Find where the given text appears and provide that cell's center as (X, Y) coordinate. 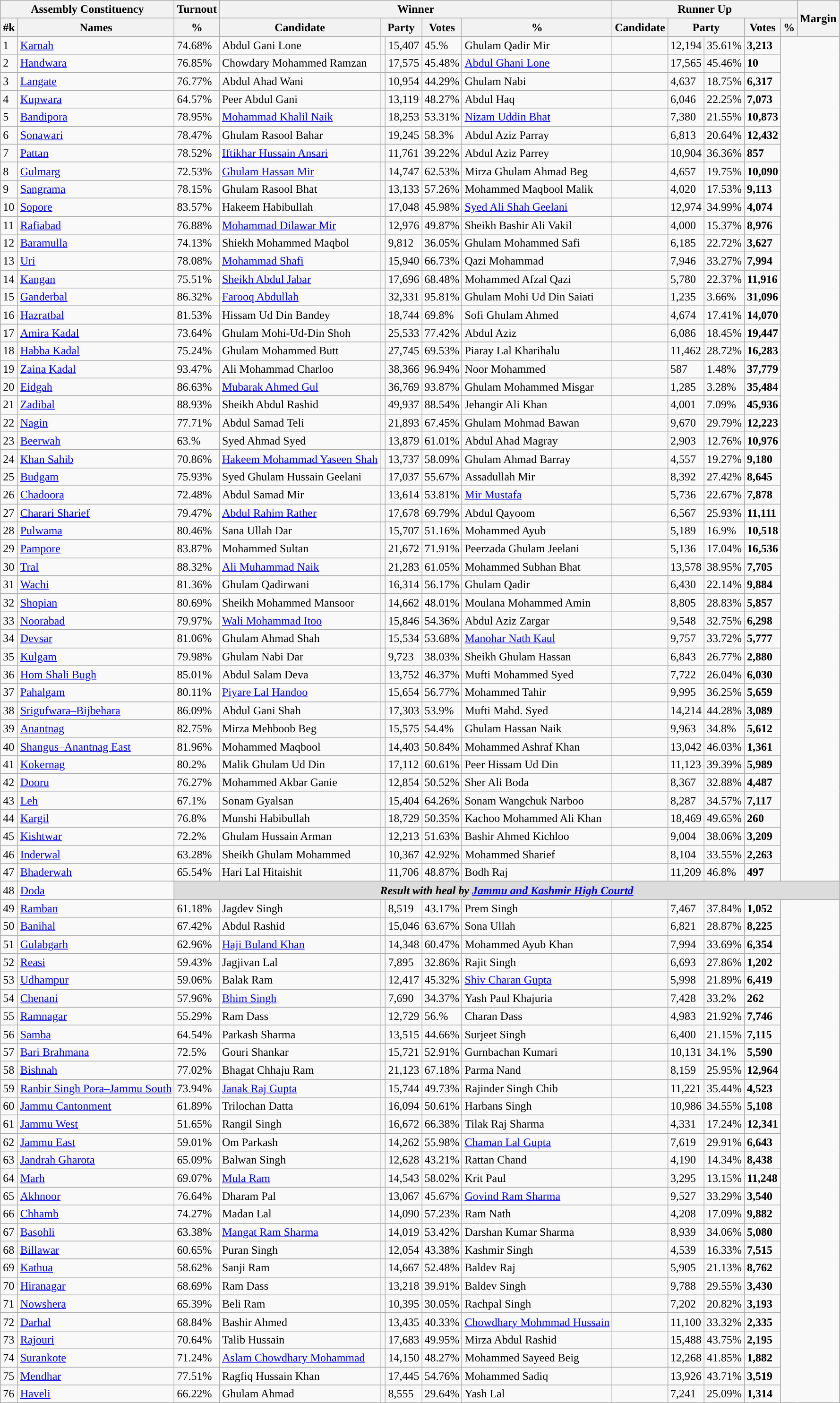
Bodh Raj (537, 873)
34 (9, 639)
14,747 (403, 171)
Ramnagar (96, 1016)
Inderwal (96, 855)
43.38% (442, 1250)
3,089 (763, 710)
Shiekh Mohammed Maqbol (300, 243)
4,674 (686, 315)
Billawar (96, 1250)
22.25% (725, 99)
64.26% (442, 801)
5,998 (686, 980)
Sher Ali Boda (537, 782)
74.13% (197, 243)
Baramulla (96, 243)
Piaray Lal Kharihalu (537, 351)
29.55% (725, 1286)
32,331 (403, 297)
6,843 (686, 657)
43.75% (725, 1340)
Qazi Mohammad (537, 261)
63.28% (197, 855)
56 (9, 1034)
33.69% (725, 944)
6,046 (686, 99)
Assadullah Mir (537, 477)
67.1% (197, 801)
59.06% (197, 980)
Kupwara (96, 99)
9,884 (763, 585)
5,989 (763, 764)
29.64% (442, 1394)
31,096 (763, 297)
86.63% (197, 387)
Zaina Kadal (96, 369)
3.28% (725, 387)
53.9% (442, 710)
Sheikh Abdul Rashid (300, 405)
14 (9, 279)
Shangus–Anantnag East (96, 746)
46.37% (442, 675)
Baldev Raj (537, 1268)
Sheikh Bashir Ali Vakil (537, 225)
13,515 (403, 1034)
18,469 (686, 819)
21.55% (725, 117)
32.88% (725, 782)
18.75% (725, 81)
37.84% (725, 908)
42.92% (442, 855)
19,245 (403, 135)
Noor Mohammed (537, 369)
57.96% (197, 998)
Ghulam Hassan Mir (300, 171)
45 (9, 837)
Ram Nath (537, 1214)
Mohammed Sadiq (537, 1376)
36,769 (403, 387)
11,706 (403, 873)
8,762 (763, 1268)
8,939 (686, 1232)
15.37% (725, 225)
65 (9, 1196)
Abdul Samad Teli (300, 423)
Beerwah (96, 441)
Abdul Salam Deva (300, 675)
54.36% (442, 621)
Bishnah (96, 1070)
6,430 (686, 585)
69.79% (442, 513)
32 (9, 603)
Abdul Rashid (300, 926)
10,395 (403, 1304)
3,627 (763, 243)
17,683 (403, 1340)
55.98% (442, 1142)
Sona Ullah (537, 926)
34.1% (725, 1052)
77.51% (197, 1376)
11,916 (763, 279)
71 (9, 1304)
Ghulam Mohammed Misgar (537, 387)
Sheikh Abdul Jabar (300, 279)
Gurnbachan Kumari (537, 1052)
Harbans Singh (537, 1106)
Pahalgam (96, 693)
12,054 (403, 1250)
Pattan (96, 153)
7,202 (686, 1304)
60.65% (197, 1250)
Abdul Aziz (537, 333)
Talib Hussain (300, 1340)
10,518 (763, 531)
41 (9, 764)
9,757 (686, 639)
4,657 (686, 171)
52 (9, 962)
Assembly Constituency (87, 9)
30 (9, 567)
18,253 (403, 117)
Ghulam Qadir Mir (537, 45)
76.88% (197, 225)
11,221 (686, 1088)
15,407 (403, 45)
3 (9, 81)
70.64% (197, 1340)
63.67% (442, 926)
13,218 (403, 1286)
Ghulam Ahmad Barray (537, 459)
93.87% (442, 387)
15,488 (686, 1340)
81.53% (197, 315)
76 (9, 1394)
66 (9, 1214)
50.61% (442, 1106)
Kargil (96, 819)
43.17% (442, 908)
60 (9, 1106)
39.39% (725, 764)
Karnah (96, 45)
17.41% (725, 315)
19,447 (763, 333)
Gulabgarh (96, 944)
2,263 (763, 855)
78.52% (197, 153)
262 (763, 998)
49.73% (442, 1088)
10,986 (686, 1106)
6,317 (763, 81)
8,519 (403, 908)
Mubarak Ahmed Gul (300, 387)
Samba (96, 1034)
74.27% (197, 1214)
Mohammed Ayub Khan (537, 944)
Hazratbal (96, 315)
64.57% (197, 99)
13 (9, 261)
Balak Ram (300, 980)
1,361 (763, 746)
13,119 (403, 99)
7,619 (686, 1142)
Mohammed Ashraf Khan (537, 746)
Sofi Ghulam Ahmed (537, 315)
7.09% (725, 405)
Mohammed Maqbool (300, 746)
13,879 (403, 441)
Rajit Singh (537, 962)
5,080 (763, 1232)
6,185 (686, 243)
Abdul Aziz Parray (537, 135)
25.95% (725, 1070)
49 (9, 908)
10,873 (763, 117)
7,895 (403, 962)
66.38% (442, 1124)
7,117 (763, 801)
66.73% (442, 261)
86.32% (197, 297)
46.8% (725, 873)
48.87% (442, 873)
33.27% (725, 261)
Jammu West (96, 1124)
Nagin (96, 423)
88.32% (197, 567)
21.13% (725, 1268)
Bashir Ahmed (300, 1322)
49.87% (442, 225)
52.91% (442, 1052)
57.23% (442, 1214)
14,090 (403, 1214)
Darshan Kumar Sharma (537, 1232)
10,976 (763, 441)
Chenani (96, 998)
Charari Sharief (96, 513)
Turnout (197, 9)
34.37% (442, 998)
Ganderbal (96, 297)
70.86% (197, 459)
61.01% (442, 441)
Banihal (96, 926)
70 (9, 1286)
65.54% (197, 873)
Balwan Singh (300, 1160)
53.31% (442, 117)
19 (9, 369)
88.54% (442, 405)
Abdul Ahad Magray (537, 441)
75.93% (197, 477)
21,283 (403, 567)
14.34% (725, 1160)
8,438 (763, 1160)
Handwara (96, 63)
Abdul Samad Mir (300, 495)
3,193 (763, 1304)
5,590 (763, 1052)
37 (9, 693)
Bhim Singh (300, 998)
78.95% (197, 117)
7,746 (763, 1016)
5,612 (763, 728)
34.99% (725, 207)
17,112 (403, 764)
45.32% (442, 980)
35 (9, 657)
9,670 (686, 423)
24 (9, 459)
9,995 (686, 693)
Mufti Mohammed Syed (537, 675)
Haveli (96, 1394)
63 (9, 1160)
15,707 (403, 531)
Mohammed Sultan (300, 549)
13,752 (403, 675)
9,963 (686, 728)
44 (9, 819)
Hakeem Mohammad Yaseen Shah (300, 459)
Mir Mustafa (537, 495)
9,812 (403, 243)
Chadoora (96, 495)
13,435 (403, 1322)
27 (9, 513)
Madan Lal (300, 1214)
17,445 (403, 1376)
Syed Ahmad Syed (300, 441)
Janak Raj Gupta (300, 1088)
15,846 (403, 621)
Gouri Shankar (300, 1052)
14,543 (403, 1178)
4,000 (686, 225)
36.05% (442, 243)
6,567 (686, 513)
60.47% (442, 944)
9 (9, 189)
7,690 (403, 998)
Ranbir Singh Pora–Jammu South (96, 1088)
17.53% (725, 189)
Jagjivan Lal (300, 962)
Mohammad Khalil Naik (300, 117)
77.42% (442, 333)
13,614 (403, 495)
73.94% (197, 1088)
8,287 (686, 801)
93.47% (197, 369)
12,223 (763, 423)
15,534 (403, 639)
Aslam Chowdhary Mohammad (300, 1358)
Munshi Habibullah (300, 819)
38.06% (725, 837)
Wachi (96, 585)
Mohammed Afzal Qazi (537, 279)
Peerzada Ghulam Jeelani (537, 549)
Peer Hissam Ud Din (537, 764)
Tral (96, 567)
58.02% (442, 1178)
14,019 (403, 1232)
5,659 (763, 693)
Chhamb (96, 1214)
Langate (96, 81)
16,536 (763, 549)
48 (9, 890)
22.72% (725, 243)
57.26% (442, 189)
1,314 (763, 1394)
21.92% (725, 1016)
Kachoo Mohammed Ali Khan (537, 819)
67 (9, 1232)
17.09% (725, 1214)
Sangrama (96, 189)
59 (9, 1088)
42 (9, 782)
61 (9, 1124)
27,745 (403, 351)
15,404 (403, 801)
16,672 (403, 1124)
23 (9, 441)
56.% (442, 1016)
76.8% (197, 819)
55.67% (442, 477)
Ghulam Mohmad Bawan (537, 423)
6,400 (686, 1034)
66.22% (197, 1394)
32.75% (725, 621)
72.2% (197, 837)
Chowdhary Mohmmad Hussain (537, 1322)
62.53% (442, 171)
61.18% (197, 908)
Rafiabad (96, 225)
Kathua (96, 1268)
80.11% (197, 693)
17,678 (403, 513)
18,729 (403, 819)
13,578 (686, 567)
Marh (96, 1178)
15,575 (403, 728)
1,202 (763, 962)
Piyare Lal Handoo (300, 693)
17,048 (403, 207)
26.04% (725, 675)
4,523 (763, 1088)
Sopore (96, 207)
19.75% (725, 171)
45.48% (442, 63)
55 (9, 1016)
Ghulam Ahmad Shah (300, 639)
65.39% (197, 1304)
6,030 (763, 675)
Winner (416, 9)
Parma Nand (537, 1070)
36 (9, 675)
67.18% (442, 1070)
75.24% (197, 351)
14,662 (403, 603)
76.85% (197, 63)
Malik Ghulam Ud Din (300, 764)
25.93% (725, 513)
Abdul Aziz Zargar (537, 621)
Sonam Gyalsan (300, 801)
Chaman Lal Gupta (537, 1142)
83.87% (197, 549)
3,540 (763, 1196)
83.57% (197, 207)
Bhaderwah (96, 873)
Bari Brahmana (96, 1052)
Puran Singh (300, 1250)
27.42% (725, 477)
Basohli (96, 1232)
Akhnoor (96, 1196)
8,367 (686, 782)
Shiv Charan Gupta (537, 980)
7,946 (686, 261)
Jandrah Gharota (96, 1160)
Ghulam Rasool Bahar (300, 135)
29.79% (725, 423)
64 (9, 1178)
14,214 (686, 710)
12,268 (686, 1358)
38.03% (442, 657)
15,046 (403, 926)
Abdul Haq (537, 99)
43 (9, 801)
Ghulam Hussain Arman (300, 837)
53.81% (442, 495)
Surankote (96, 1358)
80.69% (197, 603)
4,487 (763, 782)
75 (9, 1376)
Rajouri (96, 1340)
2,335 (763, 1322)
Rangil Singh (300, 1124)
69.07% (197, 1178)
Hiranagar (96, 1286)
22.14% (725, 585)
59.01% (197, 1142)
69 (9, 1268)
7,467 (686, 908)
68 (9, 1250)
4,074 (763, 207)
95.81% (442, 297)
37,779 (763, 369)
96.94% (442, 369)
11,462 (686, 351)
5,857 (763, 603)
Mohammed Tahir (537, 693)
16,283 (763, 351)
39 (9, 728)
6,419 (763, 980)
9,723 (403, 657)
Syed Ali Shah Geelani (537, 207)
3,213 (763, 45)
33.2% (725, 998)
Pulwama (96, 531)
7 (9, 153)
39.91% (442, 1286)
10,131 (686, 1052)
2,903 (686, 441)
74 (9, 1358)
857 (763, 153)
16 (9, 315)
6,298 (763, 621)
12,729 (403, 1016)
Margin (818, 18)
9,788 (686, 1286)
Uri (96, 261)
12 (9, 243)
Khan Sahib (96, 459)
28.83% (725, 603)
7,515 (763, 1250)
8 (9, 171)
Kashmir Singh (537, 1250)
3,430 (763, 1286)
60.61% (442, 764)
11,100 (686, 1322)
Amira Kadal (96, 333)
49,937 (403, 405)
Mohammed Sharief (537, 855)
63.% (197, 441)
Nizam Uddin Bhat (537, 117)
Mula Ram (300, 1178)
Ghulam Mohammed Safi (537, 243)
73 (9, 1340)
50.84% (442, 746)
44.29% (442, 81)
Gulmarg (96, 171)
Krit Paul (537, 1178)
Ghulam Rasool Bhat (300, 189)
14,348 (403, 944)
48.01% (442, 603)
Sonam Wangchuk Narboo (537, 801)
10,954 (403, 81)
Ghulam Qadir (537, 585)
12,628 (403, 1160)
6,693 (686, 962)
77.02% (197, 1070)
13.15% (725, 1178)
51.65% (197, 1124)
5,780 (686, 279)
5,189 (686, 531)
4,983 (686, 1016)
63.38% (197, 1232)
68.84% (197, 1322)
14,262 (403, 1142)
Sheikh Ghulam Mohammed (300, 855)
6,643 (763, 1142)
Sanji Ram (300, 1268)
41.85% (725, 1358)
7,705 (763, 567)
44.28% (725, 710)
17,303 (403, 710)
64.54% (197, 1034)
Mohammed Sayeed Beig (537, 1358)
4 (9, 99)
19.27% (725, 459)
1,882 (763, 1358)
58.09% (442, 459)
Ghulam Hassan Naik (537, 728)
8,159 (686, 1070)
10,904 (686, 153)
Ghulam Qadirwani (300, 585)
71.91% (442, 549)
5,777 (763, 639)
25 (9, 477)
4,539 (686, 1250)
Anantnag (96, 728)
6,086 (686, 333)
58 (9, 1070)
49.95% (442, 1340)
Ghulam Ahmad (300, 1394)
71.24% (197, 1358)
Surjeet Singh (537, 1034)
Syed Ghulam Hussain Geelani (300, 477)
7,115 (763, 1034)
53.68% (442, 639)
14,667 (403, 1268)
Kangan (96, 279)
Jammu East (96, 1142)
Reasi (96, 962)
Bashir Ahmed Kichloo (537, 837)
Rajinder Singh Chib (537, 1088)
Peer Abdul Gani (300, 99)
72.53% (197, 171)
38.95% (725, 567)
16,314 (403, 585)
Runner Up (705, 9)
1,235 (686, 297)
5,905 (686, 1268)
Abdul Ghani Lone (537, 63)
11 (9, 225)
25,533 (403, 333)
58.3% (442, 135)
7,722 (686, 675)
74.68% (197, 45)
Iftikhar Hussain Ansari (300, 153)
12,976 (403, 225)
69.8% (442, 315)
35.61% (725, 45)
Pampore (96, 549)
Abdul Qayoom (537, 513)
15,721 (403, 1052)
46.03% (725, 746)
8,805 (686, 603)
4,020 (686, 189)
38,366 (403, 369)
10,367 (403, 855)
1.48% (725, 369)
2,195 (763, 1340)
22.67% (725, 495)
Tilak Raj Sharma (537, 1124)
13,737 (403, 459)
6,821 (686, 926)
Hakeem Habibullah (300, 207)
27.86% (725, 962)
21.15% (725, 1034)
3,519 (763, 1376)
3,295 (686, 1178)
4,001 (686, 405)
39.22% (442, 153)
50 (9, 926)
80.46% (197, 531)
78.08% (197, 261)
Kulgam (96, 657)
11,123 (686, 764)
Ramban (96, 908)
11,111 (763, 513)
29 (9, 549)
76.77% (197, 81)
14,070 (763, 315)
11,248 (763, 1178)
35.44% (725, 1088)
Budgam (96, 477)
14,150 (403, 1358)
53.42% (442, 1232)
Beli Ram (300, 1304)
34.06% (725, 1232)
22.37% (725, 279)
8,392 (686, 477)
Hari Lal Hitaishit (300, 873)
49.65% (725, 819)
Result with heal by Jammu and Kashmir High Courtd (506, 890)
9,004 (686, 837)
30.05% (442, 1304)
26 (9, 495)
Om Parkash (300, 1142)
11,209 (686, 873)
Mirza Ghulam Ahmad Beg (537, 171)
3.66% (725, 297)
Shopian (96, 603)
86.09% (197, 710)
13,067 (403, 1196)
13,042 (686, 746)
55.29% (197, 1016)
4,190 (686, 1160)
5,108 (763, 1106)
15,940 (403, 261)
10,090 (763, 171)
Udhampur (96, 980)
50.52% (442, 782)
79.98% (197, 657)
72.48% (197, 495)
50.35% (442, 819)
17,037 (403, 477)
33.72% (725, 639)
44.66% (442, 1034)
21.89% (725, 980)
Govind Ram Sharma (537, 1196)
45.% (442, 45)
54.4% (442, 728)
9,527 (686, 1196)
54.76% (442, 1376)
12,417 (403, 980)
34.57% (725, 801)
13,133 (403, 189)
7,380 (686, 117)
9,882 (763, 1214)
Abdul Gani Shah (300, 710)
Srigufwara–Bijbehara (96, 710)
Sonawari (96, 135)
Jagdev Singh (300, 908)
38 (9, 710)
Hissam Ud Din Bandey (300, 315)
Ghulam Mohi-Ud-Din Shoh (300, 333)
43.21% (442, 1160)
76.64% (197, 1196)
61.05% (442, 567)
46 (9, 855)
Noorabad (96, 621)
68.48% (442, 279)
82.75% (197, 728)
26.77% (725, 657)
81.96% (197, 746)
2 (9, 63)
Dooru (96, 782)
34.8% (725, 728)
Devsar (96, 639)
85.01% (197, 675)
45.46% (725, 63)
Baldev Singh (537, 1286)
56.77% (442, 693)
Zadibal (96, 405)
12,854 (403, 782)
Wali Mohammad Itoo (300, 621)
52.48% (442, 1268)
40 (9, 746)
Dharam Pal (300, 1196)
21 (9, 405)
Abdul Aziz Parrey (537, 153)
Sheikh Mohammed Mansoor (300, 603)
17 (9, 333)
67.42% (197, 926)
1,052 (763, 908)
#k (9, 27)
Mirza Mehboob Beg (300, 728)
51.63% (442, 837)
31 (9, 585)
Ragfiq Hussain Khan (300, 1376)
20.64% (725, 135)
Ghulam Mohammed Butt (300, 351)
15,744 (403, 1088)
67.45% (442, 423)
54 (9, 998)
28.72% (725, 351)
58.62% (197, 1268)
29.91% (725, 1142)
33.32% (725, 1322)
34.55% (725, 1106)
7,241 (686, 1394)
21,893 (403, 423)
Jammu Cantonment (96, 1106)
28.87% (725, 926)
Ghulam Nabi (537, 81)
Names (96, 27)
Rattan Chand (537, 1160)
78.15% (197, 189)
72 (9, 1322)
18.45% (725, 333)
18,744 (403, 315)
Mirza Abdul Rashid (537, 1340)
16.33% (725, 1250)
65.09% (197, 1160)
8,976 (763, 225)
Abdul Ahad Wani (300, 81)
17.04% (725, 549)
12.76% (725, 441)
Trilochan Datta (300, 1106)
9,113 (763, 189)
8,555 (403, 1394)
9,180 (763, 459)
47 (9, 873)
13,926 (686, 1376)
7,073 (763, 99)
51 (9, 944)
Farooq Abdullah (300, 297)
497 (763, 873)
21,672 (403, 549)
79.47% (197, 513)
Eidgah (96, 387)
56.17% (442, 585)
Yash Lal (537, 1394)
32.86% (442, 962)
22 (9, 423)
20.82% (725, 1304)
78.47% (197, 135)
Parkash Sharma (300, 1034)
Mohammed Subhan Bhat (537, 567)
Haji Buland Khan (300, 944)
53 (9, 980)
6,813 (686, 135)
12,432 (763, 135)
Mohammad Shafi (300, 261)
Leh (96, 801)
15,654 (403, 693)
Sheikh Ghulam Hassan (537, 657)
Darhal (96, 1322)
12,341 (763, 1124)
62.96% (197, 944)
Sana Ullah Dar (300, 531)
Habba Kadal (96, 351)
3,209 (763, 837)
5 (9, 117)
28 (9, 531)
Mufti Mahd. Syed (537, 710)
80.2% (197, 764)
Moulana Mohammed Amin (537, 603)
Charan Dass (537, 1016)
7,878 (763, 495)
5,736 (686, 495)
72.5% (197, 1052)
Mohammed Maqbool Malik (537, 189)
Mohammed Ayub (537, 531)
8,104 (686, 855)
4,208 (686, 1214)
9,548 (686, 621)
21,123 (403, 1070)
Abdul Rahim Rather (300, 513)
1,285 (686, 387)
81.36% (197, 585)
Chowdary Mohammed Ramzan (300, 63)
45.67% (442, 1196)
8,645 (763, 477)
7,428 (686, 998)
Rachpal Singh (537, 1304)
12,194 (686, 45)
36.36% (725, 153)
Ali Muhammad Naik (300, 567)
Kokernag (96, 764)
61.89% (197, 1106)
Mangat Ram Sharma (300, 1232)
88.93% (197, 405)
587 (686, 369)
Jehangir Ali Khan (537, 405)
43.71% (725, 1376)
Mendhar (96, 1376)
Ali Mohammad Charloo (300, 369)
76.27% (197, 782)
17.24% (725, 1124)
45.98% (442, 207)
Bandipora (96, 117)
Ghulam Mohi Ud Din Saiati (537, 297)
69.53% (442, 351)
12,974 (686, 207)
25.09% (725, 1394)
8,225 (763, 926)
35,484 (763, 387)
36.25% (725, 693)
4,637 (686, 81)
33 (9, 621)
17,565 (686, 63)
57 (9, 1052)
14,403 (403, 746)
68.69% (197, 1286)
77.71% (197, 423)
81.06% (197, 639)
Yash Paul Khajuria (537, 998)
33.29% (725, 1196)
Mohammad Dilawar Mir (300, 225)
Mohammed Akbar Ganie (300, 782)
40.33% (442, 1322)
Abdul Gani Lone (300, 45)
15 (9, 297)
11,761 (403, 153)
1 (9, 45)
79.97% (197, 621)
17,696 (403, 279)
4,331 (686, 1124)
6,354 (763, 944)
59.43% (197, 962)
5,136 (686, 549)
2,880 (763, 657)
75.51% (197, 279)
Kishtwar (96, 837)
Hom Shali Bugh (96, 675)
Bhagat Chhaju Ram (300, 1070)
Prem Singh (537, 908)
260 (763, 819)
12,213 (403, 837)
33.55% (725, 855)
73.64% (197, 333)
Doda (96, 890)
17,575 (403, 63)
12,964 (763, 1070)
20 (9, 387)
62 (9, 1142)
4,557 (686, 459)
45,936 (763, 405)
51.16% (442, 531)
16,094 (403, 1106)
18 (9, 351)
Ghulam Nabi Dar (300, 657)
Nowshera (96, 1304)
Manohar Nath Kaul (537, 639)
16.9% (725, 531)
6 (9, 135)
